From the cell containing the given text, extract its center point as [X, Y] coordinate. 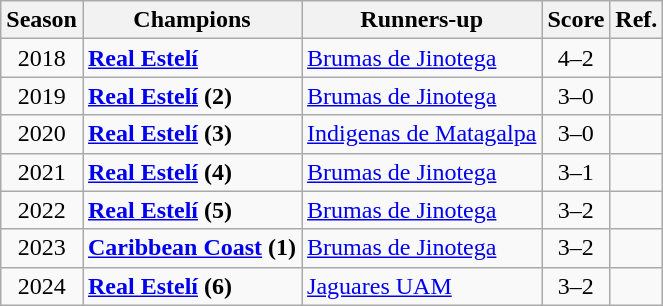
Runners-up [422, 20]
Jaguares UAM [422, 286]
2022 [42, 210]
2023 [42, 248]
Real Estelí (4) [192, 172]
Season [42, 20]
Champions [192, 20]
2019 [42, 96]
Real Estelí [192, 58]
Indigenas de Matagalpa [422, 134]
4–2 [576, 58]
Real Estelí (6) [192, 286]
Real Estelí (3) [192, 134]
2018 [42, 58]
Real Estelí (5) [192, 210]
Ref. [636, 20]
2021 [42, 172]
3–1 [576, 172]
2024 [42, 286]
Real Estelí (2) [192, 96]
Score [576, 20]
2020 [42, 134]
Caribbean Coast (1) [192, 248]
